Pinpoint the cell where the given text exists, returning its (x, y) midpoint coordinate. 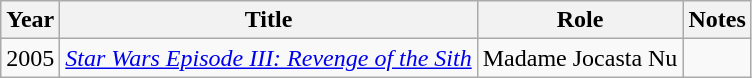
2005 (30, 58)
Role (580, 20)
Madame Jocasta Nu (580, 58)
Year (30, 20)
Notes (717, 20)
Star Wars Episode III: Revenge of the Sith (268, 58)
Title (268, 20)
